Identify which cell holds the provided text, then report its [X, Y] central coordinate. 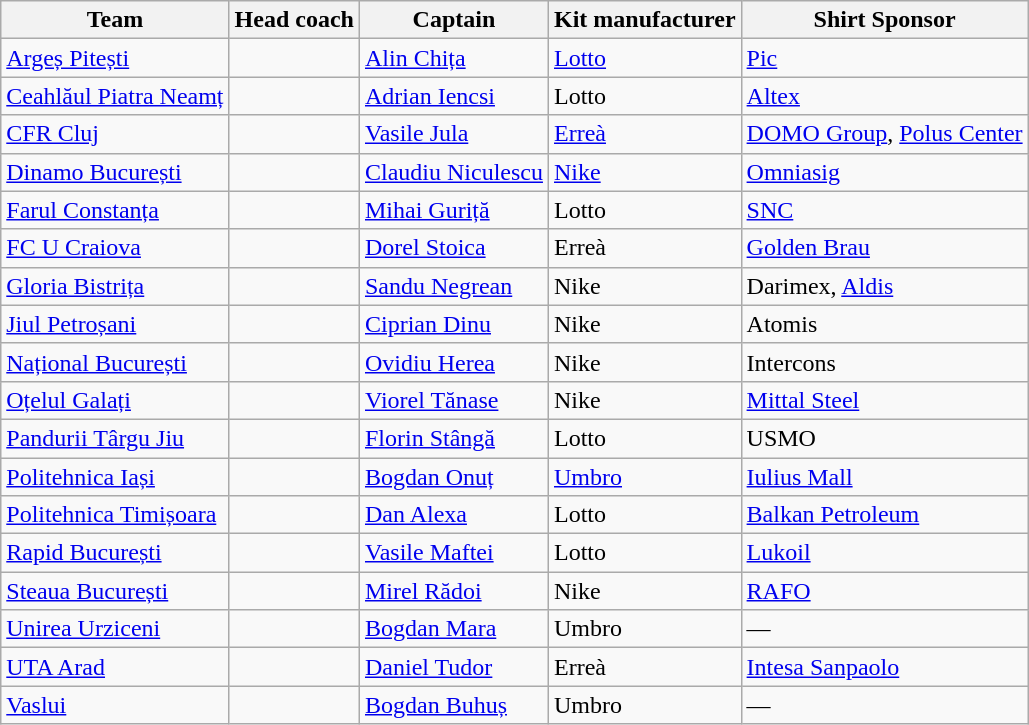
Ovidiu Herea [454, 362]
Bogdan Buhuș [454, 705]
Altex [884, 96]
Oțelul Galați [115, 400]
Shirt Sponsor [884, 20]
Adrian Iencsi [454, 96]
RAFO [884, 591]
Vasile Jula [454, 134]
Rapid București [115, 553]
Balkan Petroleum [884, 515]
Claudiu Niculescu [454, 172]
DOMO Group, Polus Center [884, 134]
Daniel Tudor [454, 667]
Captain [454, 20]
FC U Craiova [115, 248]
Pandurii Târgu Jiu [115, 438]
Argeș Pitești [115, 58]
Jiul Petroșani [115, 324]
Pic [884, 58]
Mihai Guriță [454, 210]
Viorel Tănase [454, 400]
Team [115, 20]
Alin Chița [454, 58]
Național București [115, 362]
Intercons [884, 362]
Ciprian Dinu [454, 324]
Dan Alexa [454, 515]
Lukoil [884, 553]
Bogdan Onuț [454, 477]
USMO [884, 438]
Vasile Maftei [454, 553]
Vaslui [115, 705]
Politehnica Timișoara [115, 515]
Intesa Sanpaolo [884, 667]
Darimex, Aldis [884, 286]
Omniasig [884, 172]
Mittal Steel [884, 400]
Bogdan Mara [454, 629]
CFR Cluj [115, 134]
Unirea Urziceni [115, 629]
Golden Brau [884, 248]
Farul Constanța [115, 210]
Mirel Rădoi [454, 591]
Atomis [884, 324]
Dinamo București [115, 172]
Gloria Bistrița [115, 286]
Iulius Mall [884, 477]
Sandu Negrean [454, 286]
Dorel Stoica [454, 248]
Ceahlăul Piatra Neamț [115, 96]
Florin Stângă [454, 438]
Steaua București [115, 591]
Politehnica Iași [115, 477]
SNC [884, 210]
Head coach [294, 20]
Kit manufacturer [644, 20]
UTA Arad [115, 667]
